Output the (x, y) coordinate of the center of the cell containing the given text.  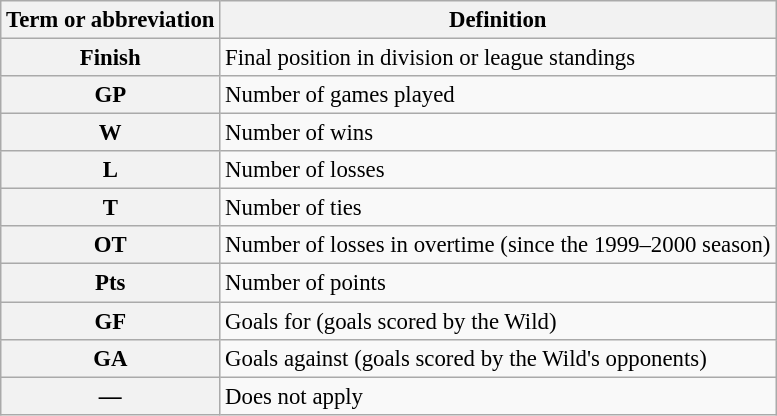
Number of wins (498, 133)
Number of points (498, 283)
Final position in division or league standings (498, 58)
— (110, 396)
GF (110, 321)
Number of losses in overtime (since the 1999–2000 season) (498, 245)
Number of losses (498, 170)
Number of ties (498, 208)
T (110, 208)
Does not apply (498, 396)
Term or abbreviation (110, 20)
Finish (110, 58)
W (110, 133)
Goals against (goals scored by the Wild's opponents) (498, 358)
GA (110, 358)
Definition (498, 20)
Goals for (goals scored by the Wild) (498, 321)
GP (110, 95)
OT (110, 245)
Pts (110, 283)
Number of games played (498, 95)
L (110, 170)
